From the cell containing the given text, extract its center point as (X, Y) coordinate. 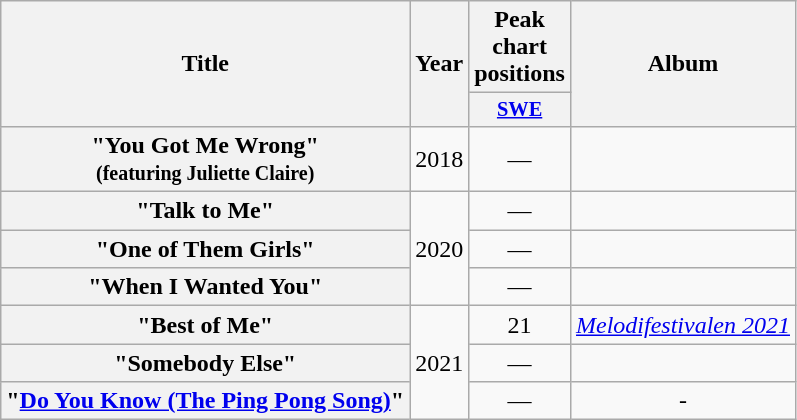
"Somebody Else" (206, 363)
"Do You Know (The Ping Pong Song)" (206, 401)
"When I Wanted You" (206, 287)
"One of Them Girls" (206, 249)
Title (206, 64)
21 (520, 325)
2020 (440, 249)
"Talk to Me" (206, 211)
Album (682, 64)
Year (440, 64)
Peak chart positions (520, 47)
Melodifestivalen 2021 (682, 325)
2021 (440, 363)
- (682, 401)
"You Got Me Wrong" (featuring Juliette Claire) (206, 158)
SWE (520, 110)
"Best of Me" (206, 325)
2018 (440, 158)
